Extract the (x, y) coordinate from the center of the cell holding the provided text.  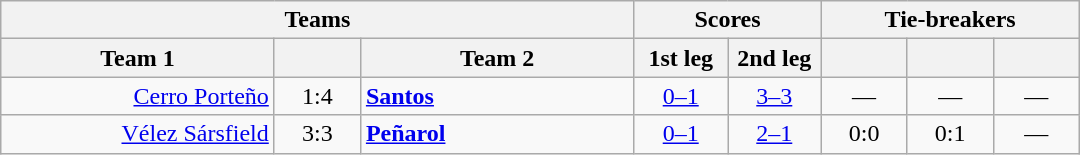
Scores (728, 20)
Team 2 (497, 58)
2nd leg (775, 58)
Tie-breakers (950, 20)
Team 1 (138, 58)
3:3 (317, 134)
Teams (318, 20)
1:4 (317, 96)
0:1 (950, 134)
Peñarol (497, 134)
1st leg (681, 58)
3–3 (775, 96)
2–1 (775, 134)
0:0 (864, 134)
Vélez Sársfield (138, 134)
Santos (497, 96)
Cerro Porteño (138, 96)
